Pinpoint the cell where the given text exists, returning its [x, y] midpoint coordinate. 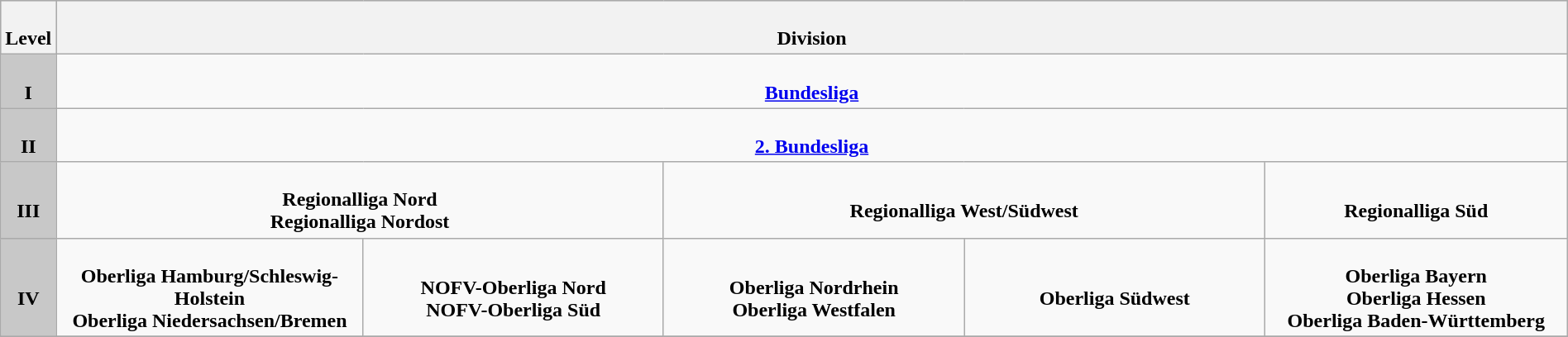
Division [812, 28]
III [28, 200]
Oberliga Hamburg/Schleswig-Holstein Oberliga Niedersachsen/Bremen [210, 287]
Oberliga Bayern Oberliga Hessen Oberliga Baden-Württemberg [1416, 287]
I [28, 81]
Regionalliga West/Südwest [964, 200]
Oberliga Südwest [1115, 287]
Oberliga Nordrhein Oberliga Westfalen [814, 287]
2. Bundesliga [812, 135]
Bundesliga [812, 81]
Level [28, 28]
II [28, 135]
IV [28, 287]
Regionalliga Nord Regionalliga Nordost [360, 200]
Regionalliga Süd [1416, 200]
NOFV-Oberliga Nord NOFV-Oberliga Süd [513, 287]
